Detect which cell encompasses the target text, then output its [x, y] center coordinate. 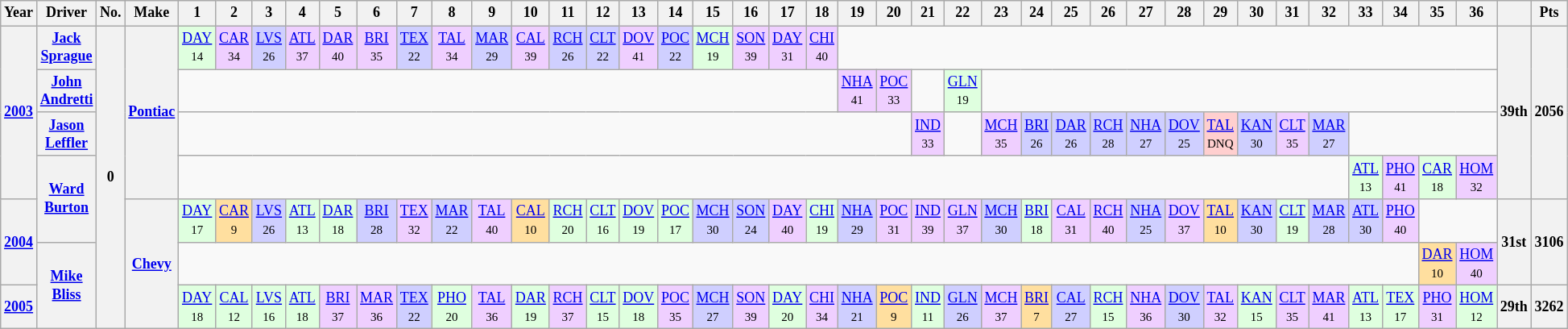
14 [676, 13]
2005 [19, 307]
4 [302, 13]
CAL31 [1071, 221]
2003 [19, 113]
ATL30 [1366, 221]
DAY40 [788, 221]
TAL40 [492, 221]
MCH19 [713, 48]
BRI35 [377, 48]
5 [338, 13]
BRI37 [338, 307]
CAL27 [1071, 307]
POC35 [676, 307]
HOM40 [1477, 264]
HOM32 [1477, 177]
DAY31 [788, 48]
CAL39 [530, 48]
CHI34 [822, 307]
16 [751, 13]
PHO20 [452, 307]
GLN19 [962, 91]
20 [894, 13]
31 [1292, 13]
24 [1037, 13]
NHA29 [857, 221]
POC22 [676, 48]
GLN26 [962, 307]
DAY18 [197, 307]
8 [452, 13]
NHA27 [1146, 134]
DAR40 [338, 48]
32 [1329, 13]
25 [1071, 13]
36 [1477, 13]
11 [568, 13]
POC31 [894, 221]
Jack Sprague [66, 48]
MCH35 [1001, 134]
39th [1514, 113]
DAR18 [338, 221]
KAN15 [1256, 307]
12 [602, 13]
ATL37 [302, 48]
MAR22 [452, 221]
6 [377, 13]
NHA25 [1146, 221]
34 [1400, 13]
28 [1184, 13]
CAR9 [234, 221]
DOV25 [1184, 134]
31st [1514, 242]
LVS16 [269, 307]
23 [1001, 13]
MAR28 [1329, 221]
BRI7 [1037, 307]
Pts [1549, 13]
IND33 [928, 134]
RCH28 [1108, 134]
IND39 [928, 221]
3106 [1549, 242]
PHO31 [1437, 307]
DOV41 [639, 48]
CHI40 [822, 48]
CLT16 [602, 221]
NHA36 [1146, 307]
No. [111, 13]
IND11 [928, 307]
2056 [1549, 113]
SON24 [751, 221]
GLN37 [962, 221]
MAR29 [492, 48]
7 [414, 13]
DAY17 [197, 221]
ATL18 [302, 307]
3262 [1549, 307]
PHO41 [1400, 177]
POC17 [676, 221]
21 [928, 13]
9 [492, 13]
TEX17 [1400, 307]
30 [1256, 13]
BRI18 [1037, 221]
2004 [19, 242]
POC33 [894, 91]
POC9 [894, 307]
Pontiac [151, 113]
CAR18 [1437, 177]
2 [234, 13]
DAR19 [530, 307]
TAL10 [1220, 221]
BRI28 [377, 221]
CLT22 [602, 48]
MAR41 [1329, 307]
NHA21 [857, 307]
26 [1108, 13]
CLT19 [1292, 221]
Chevy [151, 264]
CAL12 [234, 307]
John Andretti [66, 91]
Mike Bliss [66, 285]
DOV18 [639, 307]
DAR10 [1437, 264]
22 [962, 13]
RCH37 [568, 307]
MCH37 [1001, 307]
DOV37 [1184, 221]
DAY14 [197, 48]
33 [1366, 13]
RCH15 [1108, 307]
CAR34 [234, 48]
CHI19 [822, 221]
BRI26 [1037, 134]
DOV30 [1184, 307]
18 [822, 13]
MAR36 [377, 307]
Year [19, 13]
TALDNQ [1220, 134]
Driver [66, 13]
Ward Burton [66, 198]
TAL36 [492, 307]
DAY20 [788, 307]
RCH40 [1108, 221]
Make [151, 13]
27 [1146, 13]
29th [1514, 307]
DOV19 [639, 221]
17 [788, 13]
TAL32 [1220, 307]
MAR27 [1329, 134]
3 [269, 13]
MCH27 [713, 307]
CAL10 [530, 221]
0 [111, 177]
CLT15 [602, 307]
RCH26 [568, 48]
NHA41 [857, 91]
1 [197, 13]
29 [1220, 13]
RCH20 [568, 221]
TEX32 [414, 221]
35 [1437, 13]
PHO40 [1400, 221]
TAL34 [452, 48]
13 [639, 13]
19 [857, 13]
15 [713, 13]
Jason Leffler [66, 134]
DAR26 [1071, 134]
10 [530, 13]
HOM12 [1477, 307]
